Identify which cell holds the provided text, then report its [x, y] central coordinate. 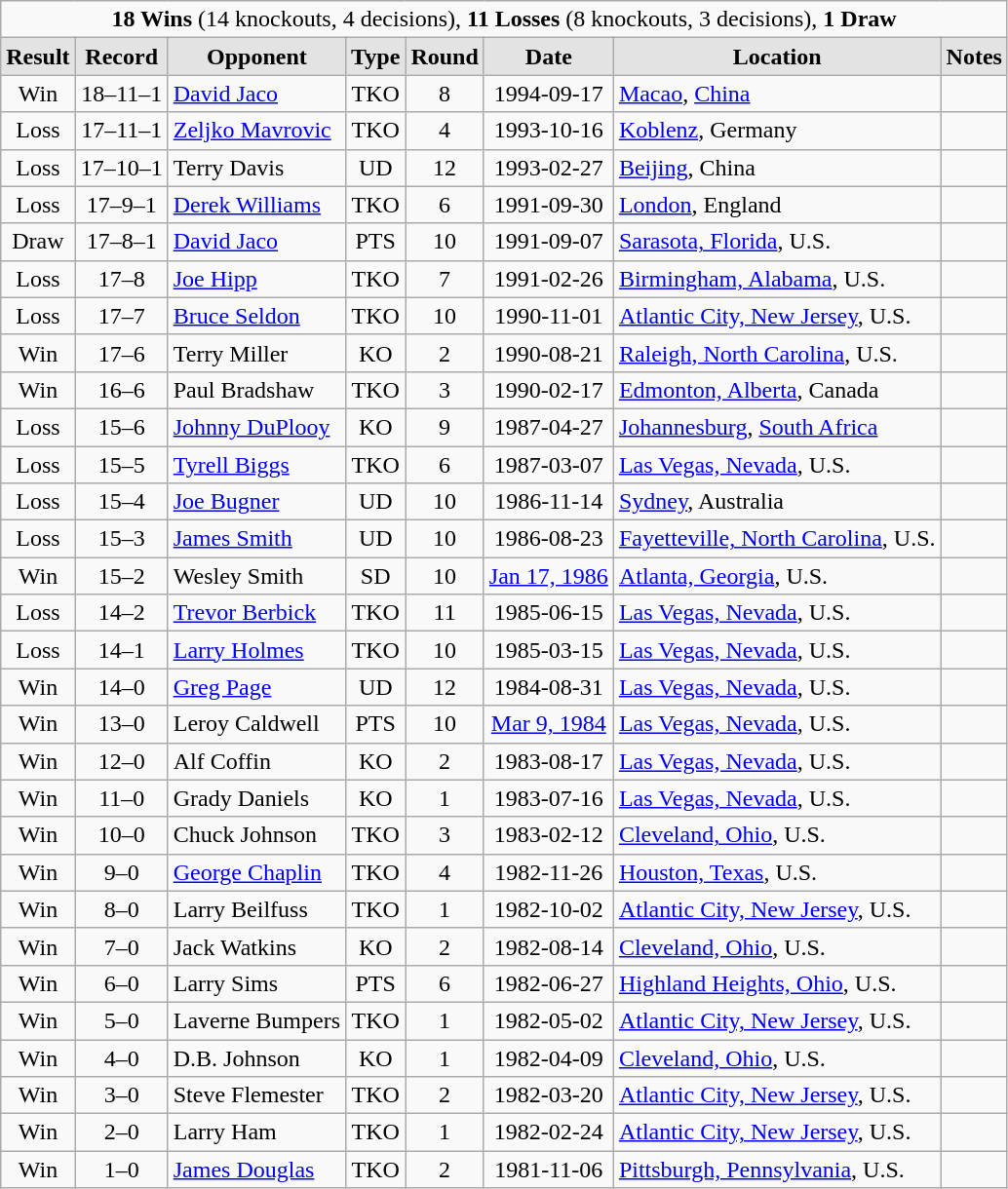
Notes [974, 57]
Round [445, 57]
1991-09-07 [548, 242]
11 [445, 613]
1990-11-01 [548, 316]
Alf Coffin [256, 761]
17–11–1 [121, 131]
15–2 [121, 576]
1991-09-30 [548, 205]
D.B. Johnson [256, 1057]
SD [376, 576]
Sydney, Australia [777, 502]
Chuck Johnson [256, 835]
1984-08-31 [548, 687]
1987-04-27 [548, 427]
Atlanta, Georgia, U.S. [777, 576]
Opponent [256, 57]
1985-03-15 [548, 650]
Mar 9, 1984 [548, 724]
Record [121, 57]
5–0 [121, 1020]
1993-02-27 [548, 168]
18 Wins (14 knockouts, 4 decisions), 11 Losses (8 knockouts, 3 decisions), 1 Draw [505, 19]
1990-08-21 [548, 353]
1986-11-14 [548, 502]
Trevor Berbick [256, 613]
1983-08-17 [548, 761]
Pittsburgh, Pennsylvania, U.S. [777, 1170]
Leroy Caldwell [256, 724]
1982-08-14 [548, 946]
1983-07-16 [548, 798]
Koblenz, Germany [777, 131]
Joe Hipp [256, 279]
Type [376, 57]
Raleigh, North Carolina, U.S. [777, 353]
6–0 [121, 983]
13–0 [121, 724]
Larry Beilfuss [256, 909]
1990-02-17 [548, 390]
Grady Daniels [256, 798]
1982-06-27 [548, 983]
1987-03-07 [548, 465]
Location [777, 57]
Joe Bugner [256, 502]
15–6 [121, 427]
17–8 [121, 279]
9 [445, 427]
Jan 17, 1986 [548, 576]
1982-04-09 [548, 1057]
1994-09-17 [548, 94]
1982-03-20 [548, 1095]
Jack Watkins [256, 946]
Draw [38, 242]
Greg Page [256, 687]
8 [445, 94]
George Chaplin [256, 872]
1982-02-24 [548, 1132]
Fayetteville, North Carolina, U.S. [777, 539]
17–10–1 [121, 168]
Derek Williams [256, 205]
17–8–1 [121, 242]
2–0 [121, 1132]
Zeljko Mavrovic [256, 131]
Macao, China [777, 94]
Sarasota, Florida, U.S. [777, 242]
1982-11-26 [548, 872]
Beijing, China [777, 168]
Larry Holmes [256, 650]
London, England [777, 205]
James Smith [256, 539]
Paul Bradshaw [256, 390]
17–6 [121, 353]
1–0 [121, 1170]
17–9–1 [121, 205]
James Douglas [256, 1170]
Tyrell Biggs [256, 465]
3–0 [121, 1095]
10–0 [121, 835]
14–2 [121, 613]
Johnny DuPlooy [256, 427]
14–1 [121, 650]
16–6 [121, 390]
15–3 [121, 539]
1985-06-15 [548, 613]
7 [445, 279]
9–0 [121, 872]
Larry Sims [256, 983]
15–5 [121, 465]
1981-11-06 [548, 1170]
Result [38, 57]
1982-10-02 [548, 909]
14–0 [121, 687]
7–0 [121, 946]
4–0 [121, 1057]
1983-02-12 [548, 835]
1986-08-23 [548, 539]
17–7 [121, 316]
Date [548, 57]
1982-05-02 [548, 1020]
Laverne Bumpers [256, 1020]
11–0 [121, 798]
Steve Flemester [256, 1095]
15–4 [121, 502]
Highland Heights, Ohio, U.S. [777, 983]
12–0 [121, 761]
Terry Miller [256, 353]
1993-10-16 [548, 131]
1991-02-26 [548, 279]
Edmonton, Alberta, Canada [777, 390]
Johannesburg, South Africa [777, 427]
8–0 [121, 909]
Birmingham, Alabama, U.S. [777, 279]
Larry Ham [256, 1132]
18–11–1 [121, 94]
Wesley Smith [256, 576]
Houston, Texas, U.S. [777, 872]
Terry Davis [256, 168]
Bruce Seldon [256, 316]
